Provide the (X, Y) coordinate of the cell's center where the given text is located.  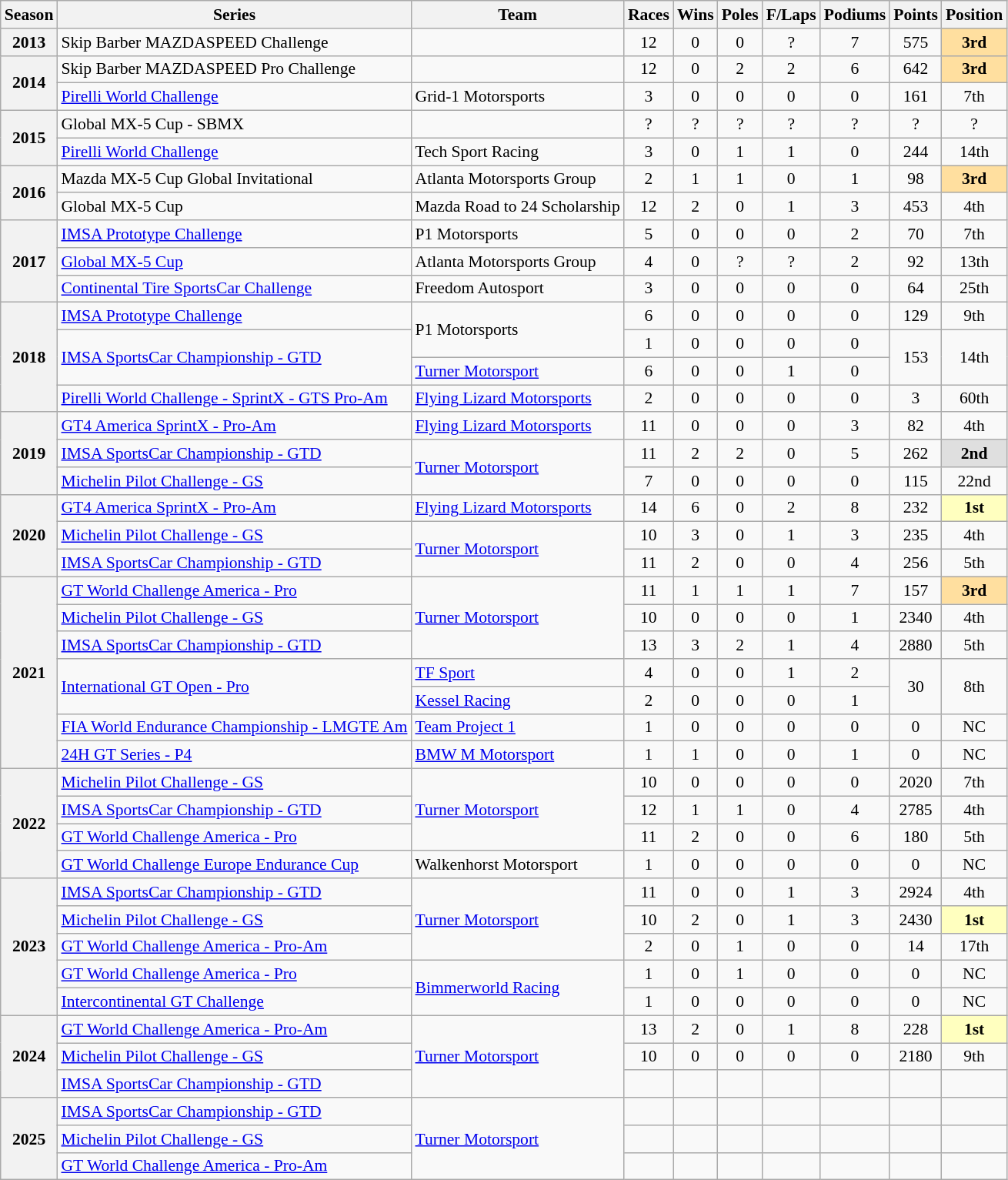
180 (916, 837)
Tech Sport Racing (518, 152)
Skip Barber MAZDASPEED Pro Challenge (234, 69)
453 (916, 207)
2021 (29, 673)
Wins (696, 15)
TF Sport (518, 673)
17th (974, 947)
Podiums (856, 15)
FIA World Endurance Championship - LMGTE Am (234, 727)
Poles (740, 15)
Season (29, 15)
Mazda MX-5 Cup Global Invitational (234, 179)
82 (916, 426)
2340 (916, 618)
2024 (29, 1056)
Continental Tire SportsCar Challenge (234, 289)
F/Laps (791, 15)
2016 (29, 192)
2022 (29, 824)
2017 (29, 262)
Position (974, 15)
24H GT Series - P4 (234, 755)
BMW M Motorsport (518, 755)
Points (916, 15)
642 (916, 69)
2180 (916, 1057)
Series (234, 15)
Team (518, 15)
64 (916, 289)
Intercontinental GT Challenge (234, 1002)
129 (916, 316)
Freedom Autosport (518, 289)
2013 (29, 42)
2880 (916, 646)
262 (916, 453)
Mazda Road to 24 Scholarship (518, 207)
2785 (916, 810)
256 (916, 563)
232 (916, 508)
60th (974, 399)
Bimmerworld Racing (518, 988)
2023 (29, 947)
Global MX-5 Cup - SBMX (234, 125)
Pirelli World Challenge - SprintX - GTS Pro-Am (234, 399)
235 (916, 536)
Kessel Racing (518, 700)
Walkenhorst Motorsport (518, 865)
GT World Challenge Europe Endurance Cup (234, 865)
244 (916, 152)
98 (916, 179)
2025 (29, 1139)
2018 (29, 357)
International GT Open - Pro (234, 687)
228 (916, 1029)
30 (916, 687)
157 (916, 590)
92 (916, 262)
2nd (974, 453)
Grid-1 Motorsports (518, 97)
2924 (916, 892)
13th (974, 262)
161 (916, 97)
70 (916, 234)
8th (974, 687)
25th (974, 289)
2430 (916, 920)
Skip Barber MAZDASPEED Challenge (234, 42)
2014 (29, 83)
115 (916, 481)
575 (916, 42)
2015 (29, 139)
2019 (29, 454)
Team Project 1 (518, 727)
Races (649, 15)
22nd (974, 481)
153 (916, 357)
